Find where the given text appears and provide that cell's center as (X, Y) coordinate. 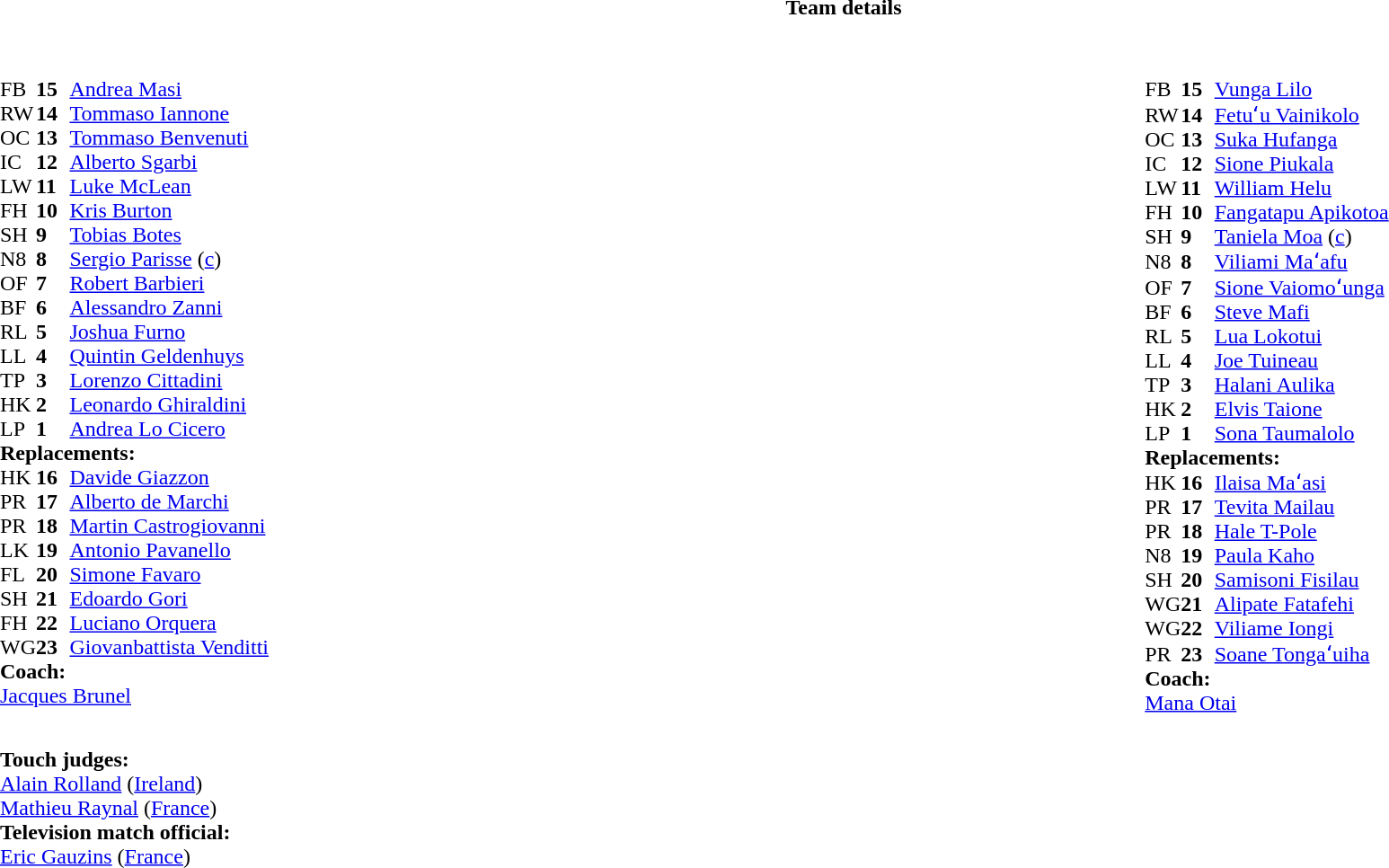
Leonardo Ghiraldini (169, 404)
Sergio Parisse (c) (169, 259)
FL (18, 575)
Sona Taumalolo (1302, 433)
Luke McLean (169, 187)
Elvis Taione (1302, 410)
Halani Aulika (1302, 385)
Tevita Mailau (1302, 507)
William Helu (1302, 189)
Tommaso Benvenuti (169, 138)
Joshua Furno (169, 332)
Viliami Maʻafu (1302, 261)
Taniela Moa (c) (1302, 237)
Fetuʻu Vainikolo (1302, 114)
Fangatapu Apikotoa (1302, 212)
Edoardo Gori (169, 598)
Quintin Geldenhuys (169, 356)
Sione Piukala (1302, 164)
Andrea Masi (169, 90)
Lua Lokotui (1302, 336)
Mana Otai (1267, 703)
Vunga Lilo (1302, 90)
Tommaso Iannone (169, 113)
LK (18, 550)
Robert Barbieri (169, 284)
Jacques Brunel (135, 695)
Joe Tuineau (1302, 361)
Hale T-Pole (1302, 532)
Alberto de Marchi (169, 501)
Tobias Botes (169, 235)
Viliame Iongi (1302, 629)
Suka Hufanga (1302, 140)
Martin Castrogiovanni (169, 527)
Davide Giazzon (169, 478)
Soane Tongaʻuiha (1302, 653)
Simone Favaro (169, 575)
Sione Vaiomoʻunga (1302, 287)
Andrea Lo Cicero (169, 430)
Lorenzo Cittadini (169, 381)
Alessandro Zanni (169, 307)
Luciano Orquera (169, 624)
Ilaisa Maʻasi (1302, 482)
Giovanbattista Venditti (169, 647)
Antonio Pavanello (169, 550)
Samisoni Fisilau (1302, 580)
Alipate Fatafehi (1302, 604)
Paula Kaho (1302, 555)
Kris Burton (169, 210)
Alberto Sgarbi (169, 162)
Steve Mafi (1302, 313)
